From the cell containing the given text, extract its center point as (X, Y) coordinate. 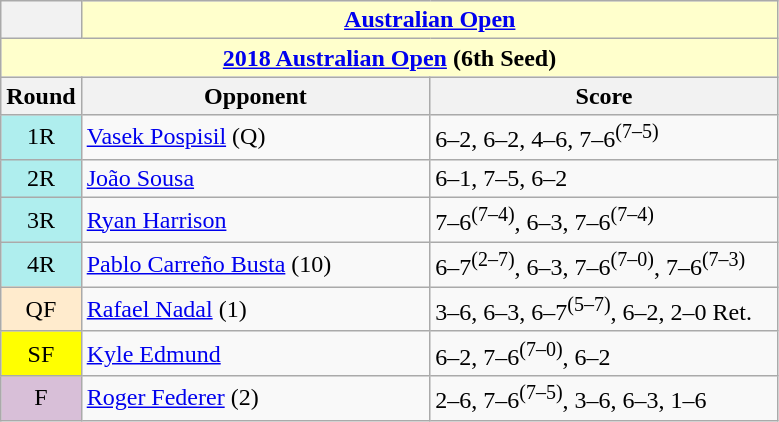
Pablo Carreño Busta (10) (256, 264)
4R (41, 264)
F (41, 398)
Ryan Harrison (256, 220)
Score (604, 96)
Opponent (256, 96)
2–6, 7–6(7–5), 3–6, 6–3, 1–6 (604, 398)
Vasek Pospisil (Q) (256, 138)
2R (41, 178)
3–6, 6–3, 6–7(5–7), 6–2, 2–0 Ret. (604, 310)
7–6(7–4), 6–3, 7–6(7–4) (604, 220)
2018 Australian Open (6th Seed) (390, 58)
Australian Open (430, 20)
Roger Federer (2) (256, 398)
6–2, 6–2, 4–6, 7–6(7–5) (604, 138)
Rafael Nadal (1) (256, 310)
João Sousa (256, 178)
6–1, 7–5, 6–2 (604, 178)
Kyle Edmund (256, 354)
3R (41, 220)
Round (41, 96)
6–7(2–7), 6–3, 7–6(7–0), 7–6(7–3) (604, 264)
1R (41, 138)
SF (41, 354)
QF (41, 310)
6–2, 7–6(7–0), 6–2 (604, 354)
